Extract the (X, Y) coordinate from the center of the cell holding the provided text.  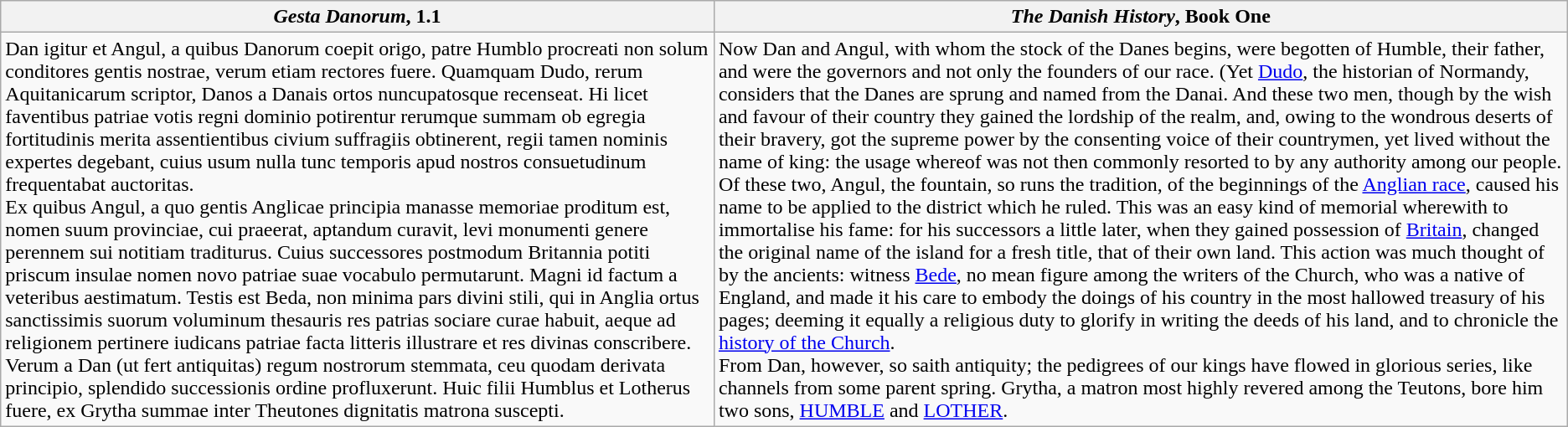
Gesta Danorum, 1.1 (358, 17)
The Danish History, Book One (1141, 17)
